Pinpoint the cell where the given text exists, returning its (x, y) midpoint coordinate. 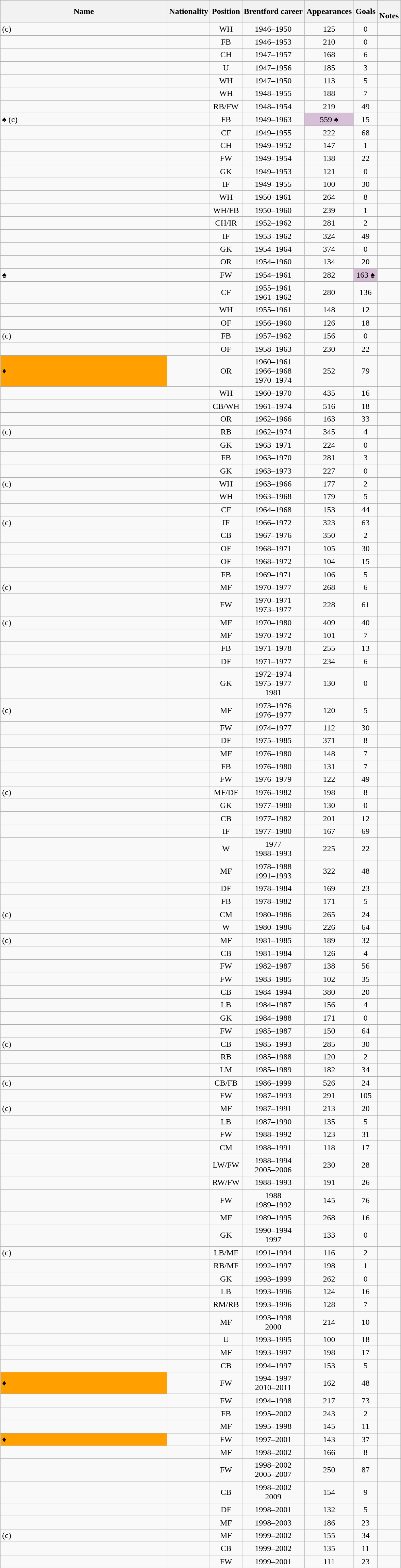
167 (329, 831)
1977–1982 (273, 818)
79 (366, 371)
1968–1972 (273, 561)
1988–1991 (273, 1148)
186 (329, 1522)
265 (329, 914)
1989–1995 (273, 1218)
150 (329, 1031)
13 (366, 648)
Nationality (189, 12)
CB/WH (226, 406)
155 (329, 1535)
1961–1974 (273, 406)
1976–1982 (273, 792)
35 (366, 979)
122 (329, 779)
1967–1976 (273, 535)
1987–1990 (273, 1122)
1956–1960 (273, 323)
Brentford career (273, 12)
147 (329, 145)
136 (366, 293)
1948–1954 (273, 106)
32 (366, 940)
1963–1971 (273, 445)
LW/FW (226, 1165)
1994–1998 (273, 1401)
1993–1995 (273, 1340)
143 (329, 1439)
1969–1971 (273, 574)
227 (329, 471)
1993–19982000 (273, 1322)
154 (329, 1492)
112 (329, 728)
1986–1999 (273, 1083)
111 (329, 1561)
1960–19611966–19681970–1974 (273, 371)
1954–1964 (273, 249)
113 (329, 81)
217 (329, 1401)
1970–19711973–1977 (273, 605)
102 (329, 979)
280 (329, 293)
252 (329, 371)
1982–1987 (273, 966)
128 (329, 1304)
179 (329, 497)
1995–1998 (273, 1426)
250 (329, 1470)
26 (366, 1183)
191 (329, 1183)
CH/IR (226, 223)
323 (329, 523)
1994–19972010–2011 (273, 1383)
RB/FW (226, 106)
121 (329, 171)
1950–1961 (273, 197)
1963–1966 (273, 484)
177 (329, 484)
228 (329, 605)
1985–1988 (273, 1057)
1966–1972 (273, 523)
37 (366, 1439)
69 (366, 831)
Goals (366, 12)
1990–19941997 (273, 1235)
1984–1994 (273, 992)
322 (329, 871)
68 (366, 132)
RB/MF (226, 1266)
19771988–1993 (273, 848)
1993–1999 (273, 1278)
1968–1971 (273, 548)
189 (329, 940)
516 (329, 406)
118 (329, 1148)
131 (329, 766)
239 (329, 210)
1954–1961 (273, 275)
56 (366, 966)
123 (329, 1135)
234 (329, 661)
1985–1987 (273, 1031)
213 (329, 1109)
1987–1993 (273, 1096)
285 (329, 1044)
1988–1993 (273, 1183)
1971–1978 (273, 648)
1955–19611961–1962 (273, 293)
40 (366, 622)
168 (329, 55)
1993–1997 (273, 1353)
185 (329, 68)
Position (226, 12)
Name (84, 12)
1998–2001 (273, 1509)
1963–1973 (273, 471)
371 (329, 741)
559 ♠ (329, 119)
1981–1985 (273, 940)
1998–20022009 (273, 1492)
1963–1968 (273, 497)
RW/FW (226, 1183)
345 (329, 432)
1978–1982 (273, 902)
222 (329, 132)
134 (329, 262)
1972–19741975–19771981 (273, 683)
1970–1977 (273, 587)
1954–1960 (273, 262)
210 (329, 42)
76 (366, 1200)
162 (329, 1383)
28 (366, 1165)
31 (366, 1135)
133 (329, 1235)
♠ (c) (84, 119)
1960–1970 (273, 393)
1957–1962 (273, 336)
324 (329, 236)
1946–1950 (273, 29)
1985–1993 (273, 1044)
1998–2002 (273, 1452)
243 (329, 1414)
1994–1997 (273, 1366)
1947–1957 (273, 55)
262 (329, 1278)
1975–1985 (273, 741)
63 (366, 523)
1955–1961 (273, 310)
201 (329, 818)
1988–19942005–2006 (273, 1165)
WH/FB (226, 210)
9 (366, 1492)
1999–2001 (273, 1561)
1953–1962 (273, 236)
1970–1972 (273, 636)
1973–19761976–1977 (273, 710)
374 (329, 249)
1949–1954 (273, 158)
1949–1952 (273, 145)
282 (329, 275)
124 (329, 1291)
132 (329, 1509)
225 (329, 848)
116 (329, 1253)
163 (329, 419)
1950–1960 (273, 210)
291 (329, 1096)
1981–1984 (273, 953)
1978–19881991–1993 (273, 871)
1983–1985 (273, 979)
1958–1963 (273, 349)
380 (329, 992)
Notes (389, 12)
33 (366, 419)
1997–2001 (273, 1439)
182 (329, 1070)
224 (329, 445)
1946–1953 (273, 42)
LB/MF (226, 1253)
1974–1977 (273, 728)
1947–1950 (273, 81)
1949–1953 (273, 171)
1978–1984 (273, 889)
1962–1974 (273, 432)
1992–1997 (273, 1266)
87 (366, 1470)
1948–1955 (273, 94)
1963–1970 (273, 458)
1998–20022005–2007 (273, 1470)
1949–1963 (273, 119)
1976–1979 (273, 779)
214 (329, 1322)
104 (329, 561)
1970–1980 (273, 622)
350 (329, 535)
61 (366, 605)
10 (366, 1322)
435 (329, 393)
RM/RB (226, 1304)
163 ♠ (366, 275)
255 (329, 648)
1988–1992 (273, 1135)
1962–1966 (273, 419)
1995–2002 (273, 1414)
Appearances (329, 12)
188 (329, 94)
219 (329, 106)
1998–2003 (273, 1522)
125 (329, 29)
1991–1994 (273, 1253)
106 (329, 574)
CB/FB (226, 1083)
1971–1977 (273, 661)
44 (366, 510)
MF/DF (226, 792)
264 (329, 197)
73 (366, 1401)
526 (329, 1083)
409 (329, 622)
1984–1987 (273, 1005)
♠ (84, 275)
169 (329, 889)
19881989–1992 (273, 1200)
LM (226, 1070)
1984–1988 (273, 1018)
1964–1968 (273, 510)
1947–1956 (273, 68)
1985–1989 (273, 1070)
101 (329, 636)
1987–1991 (273, 1109)
226 (329, 927)
166 (329, 1452)
1952–1962 (273, 223)
